Identify which cell holds the provided text, then report its (X, Y) central coordinate. 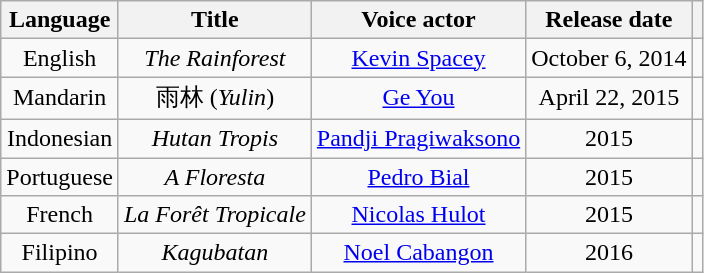
English (60, 58)
La Forêt Tropicale (214, 215)
Pandji Pragiwaksono (418, 138)
October 6, 2014 (609, 58)
2016 (609, 253)
Hutan Tropis (214, 138)
Ge You (418, 98)
April 22, 2015 (609, 98)
Language (60, 20)
Voice actor (418, 20)
Filipino (60, 253)
Release date (609, 20)
Noel Cabangon (418, 253)
A Floresta (214, 177)
French (60, 215)
Indonesian (60, 138)
Mandarin (60, 98)
Kevin Spacey (418, 58)
Nicolas Hulot (418, 215)
Pedro Bial (418, 177)
雨林 (Yulin) (214, 98)
Kagubatan (214, 253)
The Rainforest (214, 58)
Title (214, 20)
Portuguese (60, 177)
